Detect which cell encompasses the target text, then output its [x, y] center coordinate. 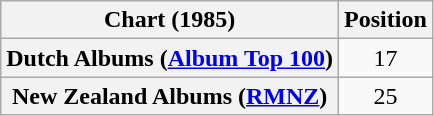
Dutch Albums (Album Top 100) [170, 58]
Position [386, 20]
New Zealand Albums (RMNZ) [170, 96]
17 [386, 58]
25 [386, 96]
Chart (1985) [170, 20]
